For the text-containing cell, return its midpoint in (X, Y) coordinate format. 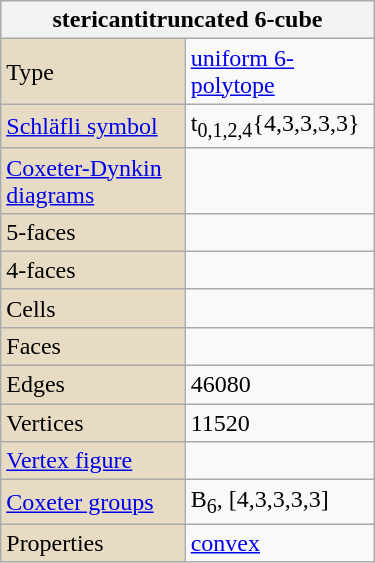
Vertex figure (93, 461)
Coxeter-Dynkin diagrams (93, 180)
Vertices (93, 423)
46080 (280, 385)
Schläfli symbol (93, 126)
5-faces (93, 232)
4-faces (93, 270)
uniform 6-polytope (280, 72)
stericantitruncated 6-cube (188, 20)
Type (93, 72)
Faces (93, 346)
Properties (93, 543)
Cells (93, 308)
convex (280, 543)
t0,1,2,4{4,3,3,3,3} (280, 126)
Coxeter groups (93, 502)
Edges (93, 385)
B6, [4,3,3,3,3] (280, 502)
11520 (280, 423)
